Determine the (x, y) coordinate at the center of the cell enclosing the given text.  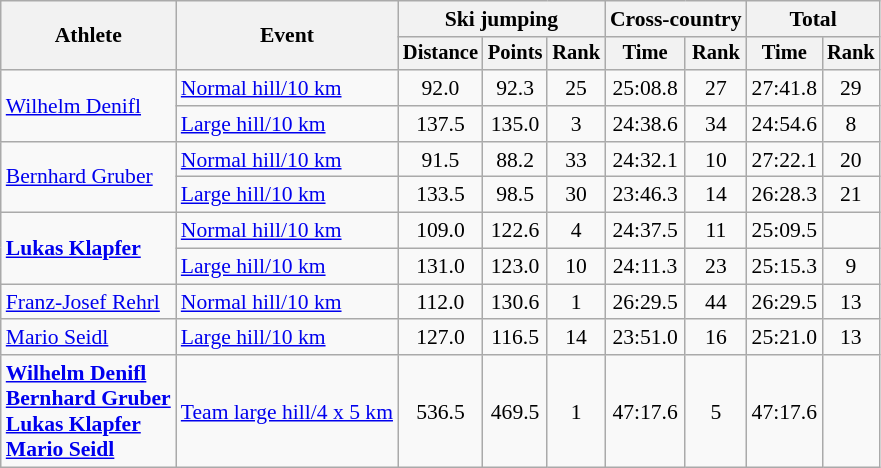
137.5 (440, 124)
Total (814, 19)
3 (576, 124)
88.2 (515, 160)
24:54.6 (784, 124)
133.5 (440, 195)
Ski jumping (502, 19)
26:28.3 (784, 195)
25:15.3 (784, 267)
34 (716, 124)
Lukas Klapfer (88, 248)
23:51.0 (645, 338)
109.0 (440, 231)
469.5 (515, 411)
20 (851, 160)
123.0 (515, 267)
112.0 (440, 302)
Athlete (88, 36)
24:32.1 (645, 160)
27 (716, 88)
116.5 (515, 338)
27:22.1 (784, 160)
25 (576, 88)
122.6 (515, 231)
44 (716, 302)
29 (851, 88)
30 (576, 195)
130.6 (515, 302)
131.0 (440, 267)
Distance (440, 54)
Franz-Josef Rehrl (88, 302)
23:46.3 (645, 195)
91.5 (440, 160)
16 (716, 338)
24:37.5 (645, 231)
4 (576, 231)
24:38.6 (645, 124)
27:41.8 (784, 88)
21 (851, 195)
Bernhard Gruber (88, 178)
Cross-country (676, 19)
8 (851, 124)
92.3 (515, 88)
9 (851, 267)
23 (716, 267)
11 (716, 231)
536.5 (440, 411)
Mario Seidl (88, 338)
25:21.0 (784, 338)
25:09.5 (784, 231)
Wilhelm Denifl (88, 106)
24:11.3 (645, 267)
Event (287, 36)
33 (576, 160)
98.5 (515, 195)
Team large hill/4 x 5 km (287, 411)
127.0 (440, 338)
Wilhelm DeniflBernhard GruberLukas KlapferMario Seidl (88, 411)
25:08.8 (645, 88)
92.0 (440, 88)
Points (515, 54)
135.0 (515, 124)
5 (716, 411)
